Pinpoint the cell where the given text exists, returning its [x, y] midpoint coordinate. 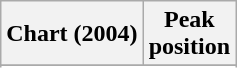
Chart (2004) [72, 34]
Peakposition [189, 34]
